For the text-containing cell, return its midpoint in [X, Y] coordinate format. 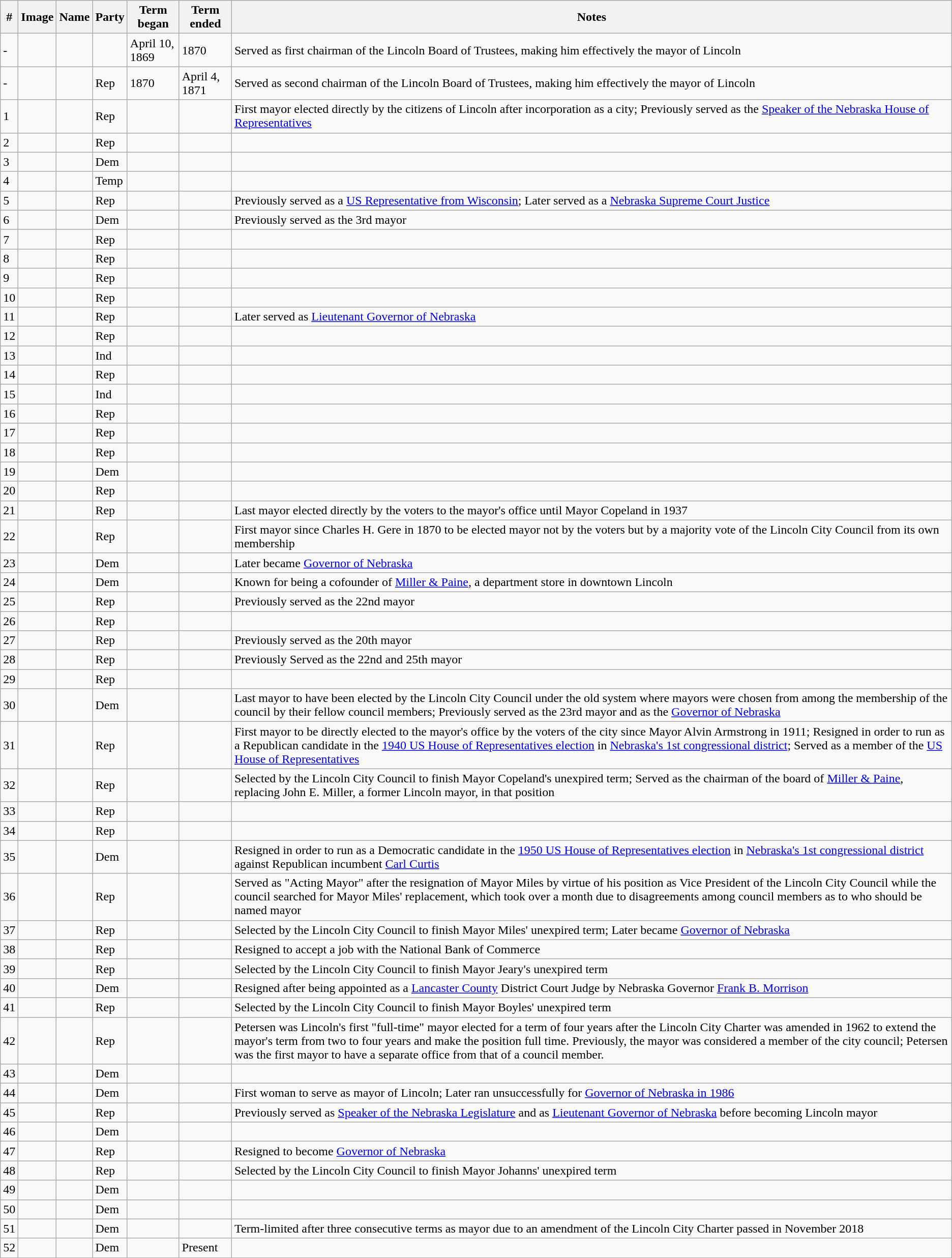
Previously served as the 22nd mayor [591, 601]
Selected by the Lincoln City Council to finish Mayor Boyles' unexpired term [591, 1007]
45 [9, 1113]
50 [9, 1209]
43 [9, 1074]
12 [9, 336]
Temp [110, 181]
# [9, 17]
8 [9, 258]
Previously served as a US Representative from Wisconsin; Later served as a Nebraska Supreme Court Justice [591, 200]
Served as second chairman of the Lincoln Board of Trustees, making him effectively the mayor of Lincoln [591, 83]
14 [9, 375]
Served as first chairman of the Lincoln Board of Trustees, making him effectively the mayor of Lincoln [591, 50]
52 [9, 1248]
Later became Governor of Nebraska [591, 563]
Notes [591, 17]
38 [9, 949]
27 [9, 640]
Name [74, 17]
18 [9, 452]
Selected by the Lincoln City Council to finish Mayor Jeary's unexpired term [591, 969]
Resigned to become Governor of Nebraska [591, 1151]
28 [9, 660]
Resigned to accept a job with the National Bank of Commerce [591, 949]
51 [9, 1228]
Image [38, 17]
Term-limited after three consecutive terms as mayor due to an amendment of the Lincoln City Charter passed in November 2018 [591, 1228]
Party [110, 17]
Present [205, 1248]
22 [9, 536]
10 [9, 298]
16 [9, 414]
Resigned after being appointed as a Lancaster County District Court Judge by Nebraska Governor Frank B. Morrison [591, 988]
Previously served as the 20th mayor [591, 640]
Selected by the Lincoln City Council to finish Mayor Miles' unexpired term; Later became Governor of Nebraska [591, 930]
39 [9, 969]
6 [9, 220]
29 [9, 679]
40 [9, 988]
5 [9, 200]
Term began [153, 17]
Selected by the Lincoln City Council to finish Mayor Johanns' unexpired term [591, 1171]
21 [9, 510]
19 [9, 472]
41 [9, 1007]
37 [9, 930]
47 [9, 1151]
26 [9, 621]
Previously Served as the 22nd and 25th mayor [591, 660]
30 [9, 705]
4 [9, 181]
48 [9, 1171]
33 [9, 811]
32 [9, 785]
1 [9, 116]
Previously served as the 3rd mayor [591, 220]
Known for being a cofounder of Miller & Paine, a department store in downtown Lincoln [591, 582]
Last mayor elected directly by the voters to the mayor's office until Mayor Copeland in 1937 [591, 510]
24 [9, 582]
April 10, 1869 [153, 50]
20 [9, 491]
Previously served as Speaker of the Nebraska Legislature and as Lieutenant Governor of Nebraska before becoming Lincoln mayor [591, 1113]
25 [9, 601]
34 [9, 831]
2 [9, 142]
13 [9, 356]
9 [9, 278]
17 [9, 433]
49 [9, 1190]
44 [9, 1093]
11 [9, 317]
Term ended [205, 17]
36 [9, 897]
35 [9, 857]
First woman to serve as mayor of Lincoln; Later ran unsuccessfully for Governor of Nebraska in 1986 [591, 1093]
15 [9, 394]
April 4, 1871 [205, 83]
7 [9, 239]
46 [9, 1132]
23 [9, 563]
3 [9, 162]
31 [9, 745]
Later served as Lieutenant Governor of Nebraska [591, 317]
42 [9, 1041]
